Locate the cell with the specified text and output its (X, Y) center coordinate. 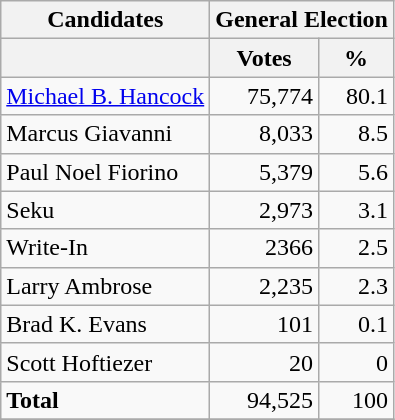
2,235 (264, 286)
2.3 (356, 286)
5,379 (264, 172)
Seku (106, 210)
% (356, 58)
101 (264, 324)
0.1 (356, 324)
Michael B. Hancock (106, 96)
Candidates (106, 20)
20 (264, 362)
94,525 (264, 400)
2.5 (356, 248)
Paul Noel Fiorino (106, 172)
General Election (302, 20)
2366 (264, 248)
Scott Hoftiezer (106, 362)
Votes (264, 58)
5.6 (356, 172)
Total (106, 400)
Marcus Giavanni (106, 134)
2,973 (264, 210)
3.1 (356, 210)
75,774 (264, 96)
Larry Ambrose (106, 286)
0 (356, 362)
80.1 (356, 96)
8,033 (264, 134)
Brad K. Evans (106, 324)
100 (356, 400)
8.5 (356, 134)
Write-In (106, 248)
